Pinpoint the cell where the given text exists, returning its [x, y] midpoint coordinate. 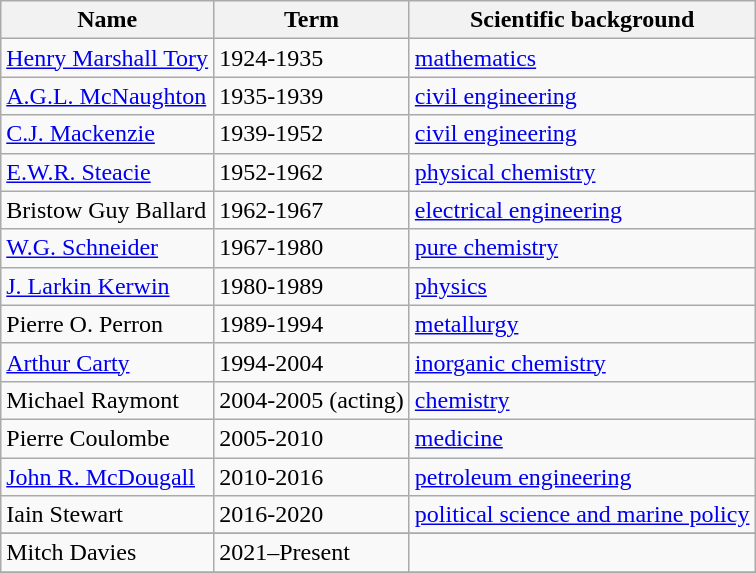
Henry Marshall Tory [108, 58]
2016-2020 [312, 515]
1939-1952 [312, 134]
Pierre O. Perron [108, 324]
Pierre Coulombe [108, 438]
2021–Present [312, 553]
inorganic chemistry [582, 362]
1935-1939 [312, 96]
physical chemistry [582, 172]
1924-1935 [312, 58]
petroleum engineering [582, 477]
Mitch Davies [108, 553]
E.W.R. Steacie [108, 172]
physics [582, 286]
2004-2005 (acting) [312, 400]
1967-1980 [312, 248]
1980-1989 [312, 286]
Arthur Carty [108, 362]
C.J. Mackenzie [108, 134]
J. Larkin Kerwin [108, 286]
1994-2004 [312, 362]
Name [108, 20]
2010-2016 [312, 477]
1989-1994 [312, 324]
medicine [582, 438]
John R. McDougall [108, 477]
political science and marine policy [582, 515]
pure chemistry [582, 248]
Iain Stewart [108, 515]
1952-1962 [312, 172]
W.G. Schneider [108, 248]
1962-1967 [312, 210]
metallurgy [582, 324]
2005-2010 [312, 438]
A.G.L. McNaughton [108, 96]
chemistry [582, 400]
Term [312, 20]
Bristow Guy Ballard [108, 210]
electrical engineering [582, 210]
Scientific background [582, 20]
Michael Raymont [108, 400]
mathematics [582, 58]
